Detect which cell encompasses the target text, then output its [x, y] center coordinate. 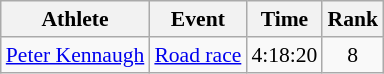
4:18:20 [284, 55]
Rank [352, 19]
Road race [198, 55]
Event [198, 19]
Time [284, 19]
Athlete [76, 19]
8 [352, 55]
Peter Kennaugh [76, 55]
